Capture the cell that displays the provided text and extract its [X, Y] central coordinate. 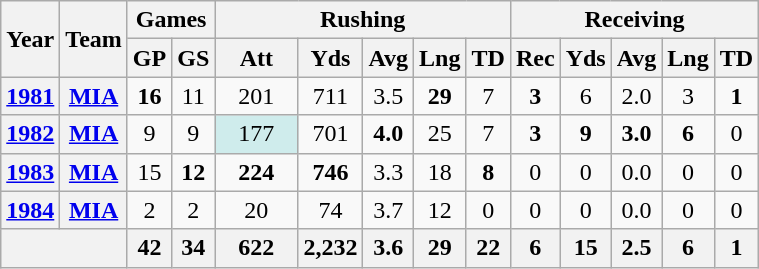
16 [149, 96]
2.0 [636, 96]
1982 [30, 134]
746 [330, 172]
8 [488, 172]
201 [256, 96]
701 [330, 134]
34 [194, 248]
711 [330, 96]
622 [256, 248]
Team [94, 39]
74 [330, 210]
20 [256, 210]
3.5 [388, 96]
Rushing [363, 20]
3.6 [388, 248]
3.0 [636, 134]
Games [170, 20]
Receiving [634, 20]
25 [440, 134]
42 [149, 248]
Rec [535, 58]
11 [194, 96]
GP [149, 58]
1981 [30, 96]
1984 [30, 210]
GS [194, 58]
18 [440, 172]
2,232 [330, 248]
3.7 [388, 210]
177 [256, 134]
3.3 [388, 172]
Att [256, 58]
22 [488, 248]
1983 [30, 172]
4.0 [388, 134]
224 [256, 172]
2.5 [636, 248]
Year [30, 39]
